Determine the [X, Y] coordinate at the center of the cell enclosing the given text.  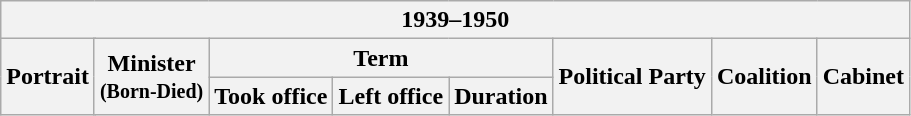
Minister(Born-Died) [151, 77]
Took office [271, 96]
Duration [501, 96]
1939–1950 [456, 20]
Left office [391, 96]
Cabinet [863, 77]
Term [381, 58]
Coalition [764, 77]
Portrait [48, 77]
Political Party [632, 77]
